Find where the given text appears and provide that cell's center as [X, Y] coordinate. 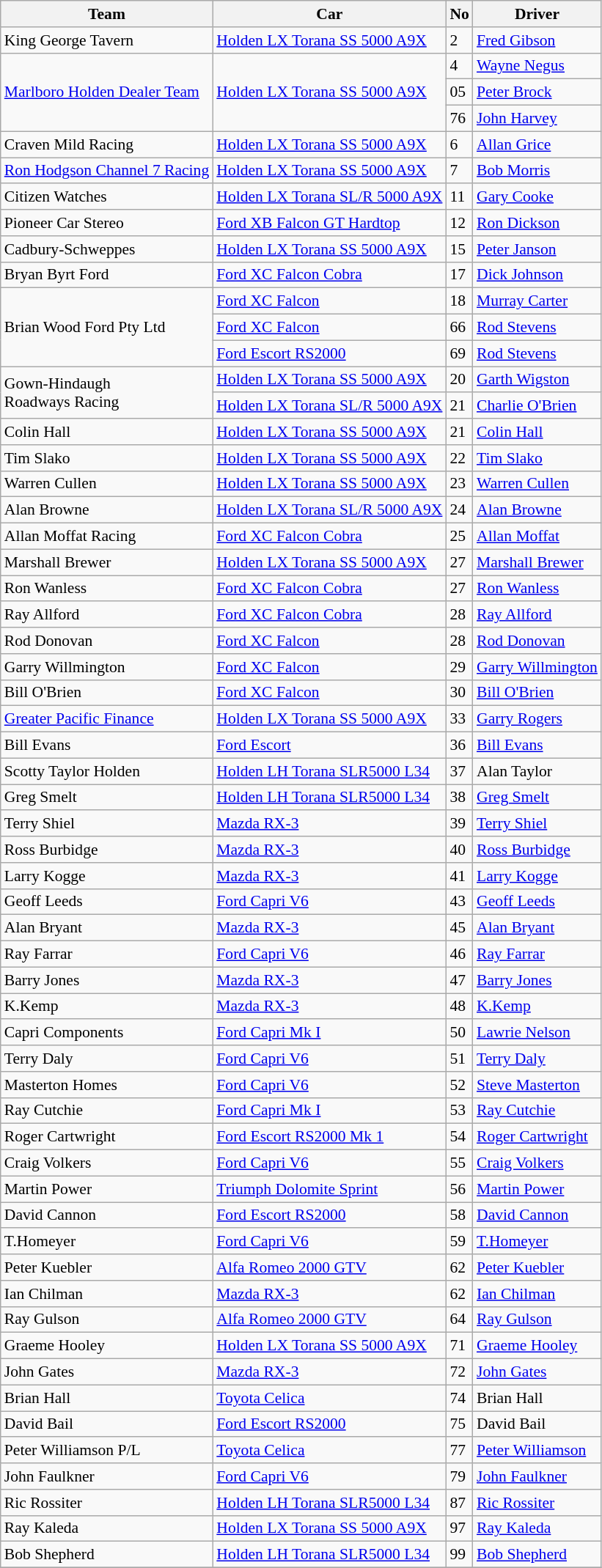
66 [459, 328]
37 [459, 771]
Ron Dickson [537, 223]
39 [459, 824]
Marlboro Holden Dealer Team [107, 92]
Murray Carter [537, 301]
Fred Gibson [537, 40]
71 [459, 1346]
Craven Mild Racing [107, 144]
11 [459, 197]
79 [459, 1476]
74 [459, 1398]
Ron Hodgson Channel 7 Racing [107, 171]
22 [459, 458]
18 [459, 301]
23 [459, 484]
Ford XB Falcon GT Hardtop [329, 223]
52 [459, 1085]
76 [459, 119]
No [459, 14]
Gown-Hindaugh Roadways Racing [107, 393]
Allan Grice [537, 144]
45 [459, 928]
36 [459, 746]
Peter Brock [537, 92]
Garry Rogers [537, 719]
72 [459, 1372]
54 [459, 1137]
30 [459, 693]
25 [459, 537]
43 [459, 902]
4 [459, 66]
75 [459, 1424]
Ford Escort [329, 746]
Allan Moffat Racing [107, 537]
33 [459, 719]
58 [459, 1215]
87 [459, 1503]
Dick Johnson [537, 275]
Lawrie Nelson [537, 1033]
Alan Taylor [537, 771]
69 [459, 353]
51 [459, 1059]
53 [459, 1111]
56 [459, 1189]
05 [459, 92]
59 [459, 1242]
15 [459, 249]
Peter Janson [537, 249]
20 [459, 380]
Citizen Watches [107, 197]
29 [459, 667]
48 [459, 1006]
Greater Pacific Finance [107, 719]
Bryan Byrt Ford [107, 275]
7 [459, 171]
50 [459, 1033]
Peter Williamson P/L [107, 1451]
64 [459, 1319]
Cadbury-Schweppes [107, 249]
Bob Morris [537, 171]
99 [459, 1555]
Gary Cooke [537, 197]
77 [459, 1451]
Ford Escort RS2000 Mk 1 [329, 1137]
Scotty Taylor Holden [107, 771]
Steve Masterton [537, 1085]
Masterton Homes [107, 1085]
Allan Moffat [537, 537]
Capri Components [107, 1033]
King George Tavern [107, 40]
41 [459, 876]
40 [459, 850]
12 [459, 223]
2 [459, 40]
Pioneer Car Stereo [107, 223]
Team [107, 14]
Charlie O'Brien [537, 406]
Brian Wood Ford Pty Ltd [107, 327]
Peter Williamson [537, 1451]
38 [459, 798]
Garth Wigston [537, 380]
55 [459, 1163]
47 [459, 980]
24 [459, 510]
97 [459, 1528]
Car [329, 14]
Triumph Dolomite Sprint [329, 1189]
Driver [537, 14]
John Harvey [537, 119]
46 [459, 954]
Wayne Negus [537, 66]
6 [459, 144]
17 [459, 275]
